Locate the cell with the specified text and output its [X, Y] center coordinate. 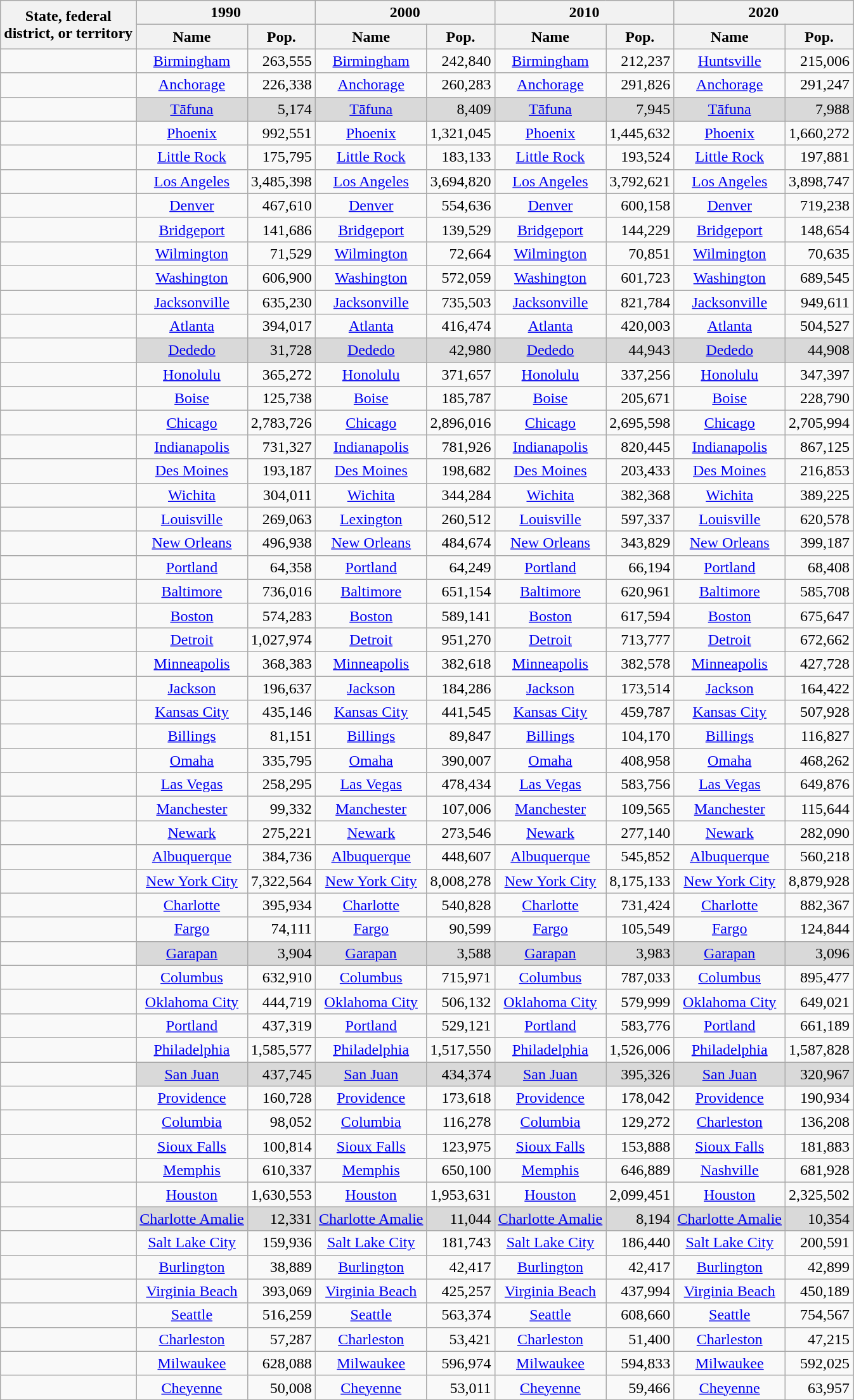
572,059 [460, 278]
554,636 [460, 205]
89,847 [460, 736]
57,287 [281, 1339]
98,052 [281, 1122]
594,833 [640, 1363]
583,776 [640, 1025]
620,961 [640, 591]
205,671 [640, 399]
260,512 [460, 519]
371,657 [460, 375]
344,284 [460, 495]
399,187 [819, 543]
8,194 [640, 1219]
395,934 [281, 905]
675,647 [819, 615]
31,728 [281, 350]
579,999 [640, 1001]
282,090 [819, 833]
545,852 [640, 857]
390,007 [460, 761]
64,249 [460, 567]
585,708 [819, 591]
99,332 [281, 809]
2,325,502 [819, 1195]
635,230 [281, 302]
529,121 [460, 1025]
7,322,564 [281, 881]
650,100 [460, 1171]
434,374 [460, 1074]
53,421 [460, 1339]
173,618 [460, 1098]
365,272 [281, 375]
123,975 [460, 1146]
74,111 [281, 929]
212,237 [640, 61]
263,555 [281, 61]
408,958 [640, 761]
175,795 [281, 157]
226,338 [281, 85]
8,879,928 [819, 881]
3,588 [460, 953]
608,660 [640, 1315]
504,527 [819, 326]
589,141 [460, 615]
3,904 [281, 953]
468,262 [819, 761]
389,225 [819, 495]
496,938 [281, 543]
44,943 [640, 350]
Huntsville [730, 61]
186,440 [640, 1243]
343,829 [640, 543]
731,424 [640, 905]
90,599 [460, 929]
116,278 [460, 1122]
2000 [404, 13]
215,006 [819, 61]
3,983 [640, 953]
200,591 [819, 1243]
1,027,974 [281, 639]
12,331 [281, 1219]
736,016 [281, 591]
State, federaldistrict, or territory [68, 25]
Nashville [730, 1171]
416,474 [460, 326]
393,069 [281, 1291]
895,477 [819, 977]
617,594 [640, 615]
160,728 [281, 1098]
136,208 [819, 1122]
1,321,045 [460, 133]
141,686 [281, 229]
1,526,006 [640, 1050]
198,682 [460, 471]
51,400 [640, 1339]
44,908 [819, 350]
713,777 [640, 639]
3,694,820 [460, 181]
148,654 [819, 229]
3,792,621 [640, 181]
3,485,398 [281, 181]
459,787 [640, 712]
47,215 [819, 1339]
992,551 [281, 133]
425,257 [460, 1291]
260,283 [460, 85]
8,008,278 [460, 881]
610,337 [281, 1171]
601,723 [640, 278]
181,883 [819, 1146]
64,358 [281, 567]
540,828 [460, 905]
66,194 [640, 567]
646,889 [640, 1171]
183,133 [460, 157]
2,099,451 [640, 1195]
8,409 [460, 109]
681,928 [819, 1171]
193,524 [640, 157]
185,787 [460, 399]
1,585,577 [281, 1050]
754,567 [819, 1315]
50,008 [281, 1387]
38,889 [281, 1267]
787,033 [640, 977]
820,445 [640, 447]
100,814 [281, 1146]
173,514 [640, 688]
382,618 [460, 664]
437,994 [640, 1291]
159,936 [281, 1243]
719,238 [819, 205]
273,546 [460, 833]
115,644 [819, 809]
731,327 [281, 447]
68,408 [819, 567]
291,826 [640, 85]
70,851 [640, 254]
574,283 [281, 615]
53,011 [460, 1387]
197,881 [819, 157]
437,745 [281, 1074]
435,146 [281, 712]
597,337 [640, 519]
144,229 [640, 229]
109,565 [640, 809]
382,578 [640, 664]
1,630,553 [281, 1195]
427,728 [819, 664]
70,635 [819, 254]
291,247 [819, 85]
649,876 [819, 785]
105,549 [640, 929]
592,025 [819, 1363]
467,610 [281, 205]
320,967 [819, 1074]
384,736 [281, 857]
735,503 [460, 302]
661,189 [819, 1025]
2,695,598 [640, 423]
606,900 [281, 278]
42,980 [460, 350]
420,003 [640, 326]
2,896,016 [460, 423]
63,957 [819, 1387]
181,743 [460, 1243]
395,326 [640, 1074]
689,545 [819, 278]
1,517,550 [460, 1050]
347,397 [819, 375]
596,974 [460, 1363]
193,187 [281, 471]
116,827 [819, 736]
2,705,994 [819, 423]
867,125 [819, 447]
124,844 [819, 929]
139,529 [460, 229]
1990 [226, 13]
5,174 [281, 109]
781,926 [460, 447]
10,354 [819, 1219]
81,151 [281, 736]
337,256 [640, 375]
258,295 [281, 785]
242,840 [460, 61]
437,319 [281, 1025]
2020 [763, 13]
560,218 [819, 857]
478,434 [460, 785]
1,953,631 [460, 1195]
42,899 [819, 1267]
Lexington [371, 519]
335,795 [281, 761]
649,021 [819, 1001]
129,272 [640, 1122]
651,154 [460, 591]
600,158 [640, 205]
715,971 [460, 977]
59,466 [640, 1387]
2010 [585, 13]
583,756 [640, 785]
107,006 [460, 809]
8,175,133 [640, 881]
11,044 [460, 1219]
821,784 [640, 302]
516,259 [281, 1315]
620,578 [819, 519]
382,368 [640, 495]
164,422 [819, 688]
275,221 [281, 833]
1,587,828 [819, 1050]
563,374 [460, 1315]
277,140 [640, 833]
484,674 [460, 543]
7,988 [819, 109]
7,945 [640, 109]
196,637 [281, 688]
72,664 [460, 254]
104,170 [640, 736]
216,853 [819, 471]
882,367 [819, 905]
506,132 [460, 1001]
448,607 [460, 857]
203,433 [640, 471]
304,011 [281, 495]
444,719 [281, 1001]
628,088 [281, 1363]
3,898,747 [819, 181]
71,529 [281, 254]
125,738 [281, 399]
269,063 [281, 519]
178,042 [640, 1098]
441,545 [460, 712]
184,286 [460, 688]
951,270 [460, 639]
3,096 [819, 953]
949,611 [819, 302]
394,017 [281, 326]
190,934 [819, 1098]
368,383 [281, 664]
1,660,272 [819, 133]
450,189 [819, 1291]
228,790 [819, 399]
507,928 [819, 712]
672,662 [819, 639]
1,445,632 [640, 133]
153,888 [640, 1146]
632,910 [281, 977]
2,783,726 [281, 423]
